Determine the [x, y] coordinate at the center of the cell enclosing the given text.  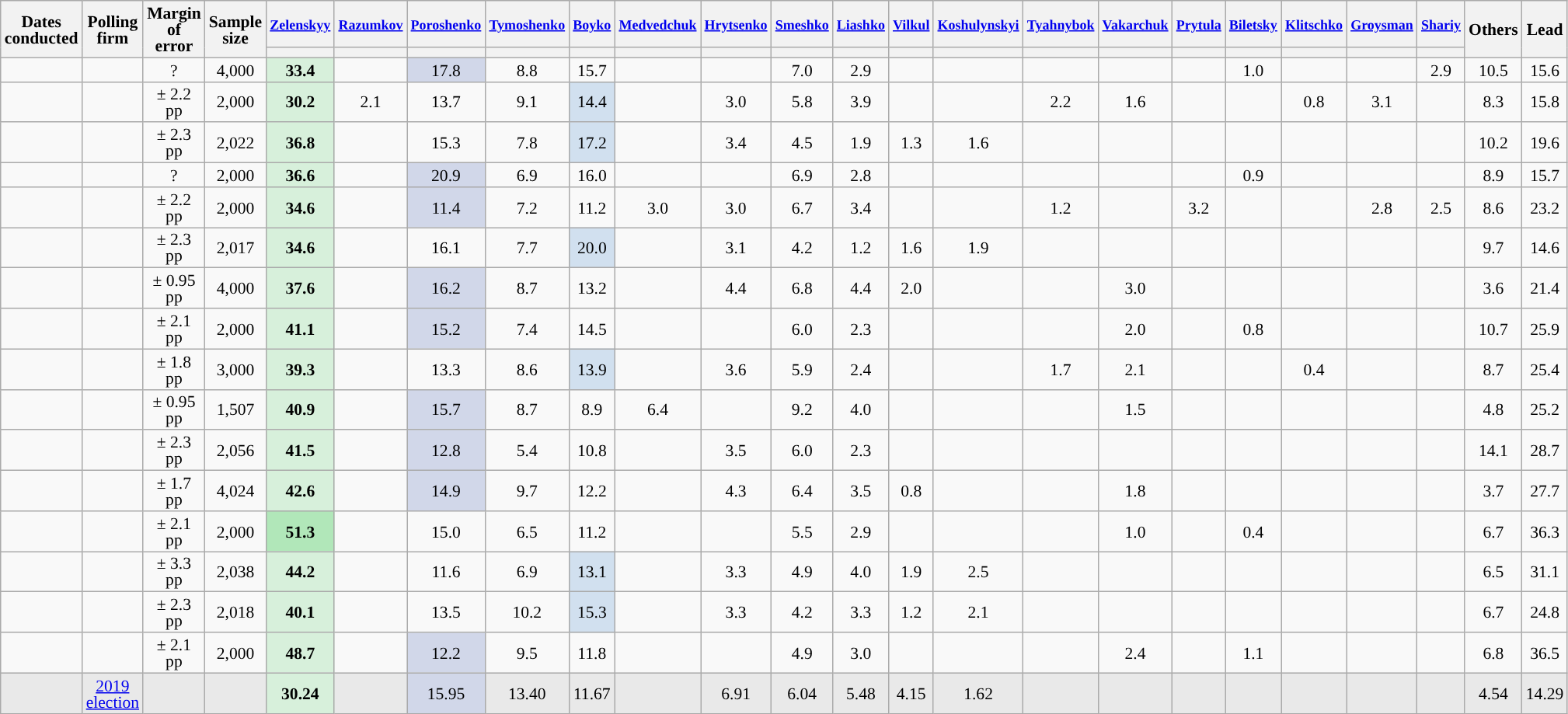
7.4 [527, 329]
13.3 [446, 369]
36.8 [300, 143]
23.2 [1545, 207]
Razumkov [370, 24]
Prytula [1199, 24]
4.5 [802, 143]
39.3 [300, 369]
2,038 [235, 572]
3.2 [1199, 207]
5.4 [527, 451]
28.7 [1545, 451]
37.6 [300, 288]
13.7 [446, 102]
15.8 [1545, 102]
5.9 [802, 369]
8.8 [527, 70]
31.1 [1545, 572]
7.7 [527, 248]
2,022 [235, 143]
41.5 [300, 451]
Polling firm [113, 30]
Shariy [1441, 24]
9.2 [802, 409]
4,024 [235, 491]
6.91 [737, 693]
51.3 [300, 531]
4.54 [1493, 693]
1.1 [1253, 653]
Koshulynskyi [977, 24]
7.0 [802, 70]
16.0 [592, 176]
Boyko [592, 24]
14.29 [1545, 693]
19.6 [1545, 143]
2,017 [235, 248]
14.9 [446, 491]
± 1.7 pp [174, 491]
2,018 [235, 612]
15.0 [446, 531]
Klitschko [1314, 24]
13.2 [592, 288]
25.9 [1545, 329]
Tymoshenko [527, 24]
3.7 [1493, 491]
48.7 [300, 653]
40.1 [300, 612]
1.7 [1061, 369]
5.5 [802, 531]
3,000 [235, 369]
8.3 [1493, 102]
2,056 [235, 451]
Datesconducted [42, 30]
27.7 [1545, 491]
16.2 [446, 288]
Hrytsenko [737, 24]
12.8 [446, 451]
17.8 [446, 70]
Liashko [861, 24]
5.48 [861, 693]
11.8 [592, 653]
21.4 [1545, 288]
36.6 [300, 176]
13.40 [527, 693]
± 3.3 pp [174, 572]
25.4 [1545, 369]
Samplesize [235, 30]
9.5 [527, 653]
7.2 [527, 207]
6.04 [802, 693]
Marginof error [174, 30]
9.1 [527, 102]
20.9 [446, 176]
17.2 [592, 143]
10.8 [592, 451]
14.5 [592, 329]
Biletsky [1253, 24]
15.95 [446, 693]
Tyahnybok [1061, 24]
15.2 [446, 329]
13.1 [592, 572]
41.1 [300, 329]
4.3 [737, 491]
Zelenskyy [300, 24]
11.67 [592, 693]
Others [1493, 30]
30.24 [300, 693]
42.6 [300, 491]
Smeshko [802, 24]
13.9 [592, 369]
11.6 [446, 572]
44.2 [300, 572]
3.9 [861, 102]
± 1.8 pp [174, 369]
2019 election [113, 693]
11.4 [446, 207]
Vakarchuk [1134, 24]
2.2 [1061, 102]
13.5 [446, 612]
33.4 [300, 70]
10.7 [1493, 329]
4.15 [911, 693]
1.8 [1134, 491]
10.5 [1493, 70]
5.8 [802, 102]
14.4 [592, 102]
40.9 [300, 409]
0.9 [1253, 176]
24.8 [1545, 612]
25.2 [1545, 409]
14.6 [1545, 248]
15.6 [1545, 70]
1,507 [235, 409]
Groysman [1382, 24]
30.2 [300, 102]
4.8 [1493, 409]
1.3 [911, 143]
20.0 [592, 248]
14.1 [1493, 451]
Vilkul [911, 24]
36.5 [1545, 653]
1.62 [977, 693]
1.5 [1134, 409]
Poroshenko [446, 24]
Lead [1545, 30]
Medvedchuk [657, 24]
7.8 [527, 143]
36.3 [1545, 531]
16.1 [446, 248]
